Output the (X, Y) coordinate of the center of the cell containing the given text.  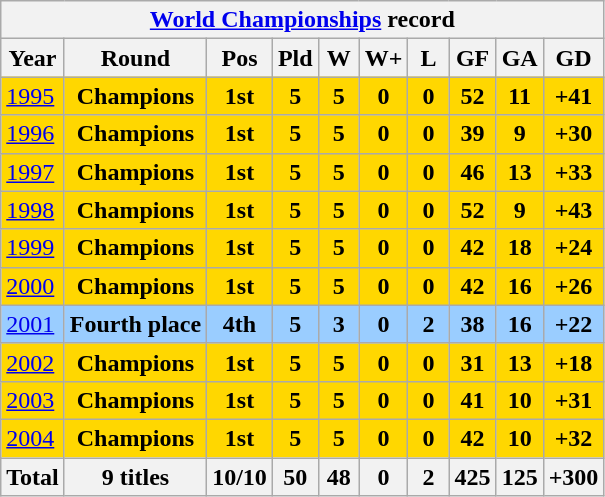
50 (295, 477)
38 (472, 324)
Total (33, 477)
Pos (240, 58)
425 (472, 477)
1997 (33, 172)
10/10 (240, 477)
Round (135, 58)
+18 (574, 362)
+31 (574, 400)
2001 (33, 324)
46 (472, 172)
+32 (574, 438)
W (338, 58)
Pld (295, 58)
2000 (33, 286)
2002 (33, 362)
41 (472, 400)
11 (520, 96)
World Championships record (302, 20)
+30 (574, 134)
GF (472, 58)
L (428, 58)
48 (338, 477)
4th (240, 324)
+300 (574, 477)
1995 (33, 96)
+26 (574, 286)
9 titles (135, 477)
2003 (33, 400)
31 (472, 362)
1996 (33, 134)
3 (338, 324)
+22 (574, 324)
GA (520, 58)
39 (472, 134)
Fourth place (135, 324)
GD (574, 58)
W+ (384, 58)
2004 (33, 438)
1998 (33, 210)
18 (520, 248)
+24 (574, 248)
1999 (33, 248)
+43 (574, 210)
Year (33, 58)
+41 (574, 96)
125 (520, 477)
+33 (574, 172)
